Search for the cell housing the specified text and yield its [x, y] center coordinate. 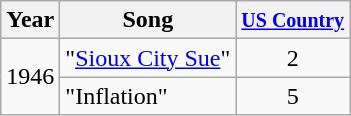
US Country [293, 20]
"Inflation" [148, 96]
"Sioux City Sue" [148, 58]
2 [293, 58]
5 [293, 96]
Song [148, 20]
1946 [30, 77]
Year [30, 20]
